For the text-containing cell, return its midpoint in [x, y] coordinate format. 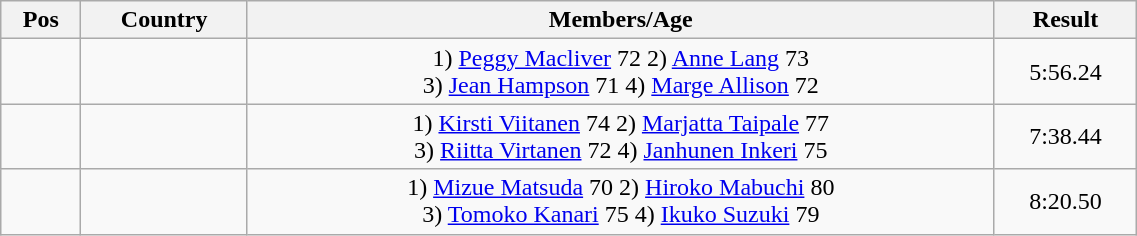
Members/Age [620, 20]
Result [1066, 20]
1) Peggy Macliver 72 2) Anne Lang 733) Jean Hampson 71 4) Marge Allison 72 [620, 72]
8:20.50 [1066, 202]
5:56.24 [1066, 72]
Pos [41, 20]
Country [164, 20]
1) Mizue Matsuda 70 2) Hiroko Mabuchi 803) Tomoko Kanari 75 4) Ikuko Suzuki 79 [620, 202]
7:38.44 [1066, 136]
1) Kirsti Viitanen 74 2) Marjatta Taipale 773) Riitta Virtanen 72 4) Janhunen Inkeri 75 [620, 136]
